Capture the cell that displays the provided text and extract its [x, y] central coordinate. 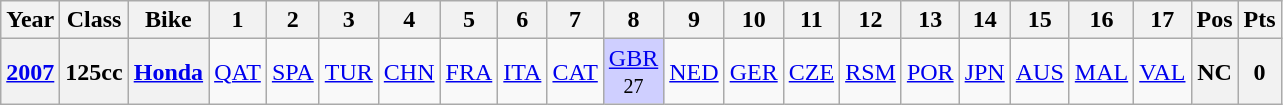
MAL [1101, 72]
Bike [168, 20]
7 [575, 20]
16 [1101, 20]
4 [409, 20]
FRA [469, 72]
VAL [1162, 72]
1 [238, 20]
NC [1214, 72]
15 [1040, 20]
Pts [1260, 20]
3 [348, 20]
0 [1260, 72]
Year [30, 20]
CAT [575, 72]
10 [754, 20]
14 [984, 20]
NED [694, 72]
8 [633, 20]
POR [930, 72]
Pos [1214, 20]
CZE [811, 72]
CHN [409, 72]
12 [871, 20]
GBR27 [633, 72]
Honda [168, 72]
RSM [871, 72]
5 [469, 20]
JPN [984, 72]
ITA [522, 72]
SPA [292, 72]
GER [754, 72]
9 [694, 20]
QAT [238, 72]
125cc [94, 72]
Class [94, 20]
TUR [348, 72]
11 [811, 20]
6 [522, 20]
13 [930, 20]
2007 [30, 72]
2 [292, 20]
AUS [1040, 72]
17 [1162, 20]
